Provide the (x, y) coordinate of the cell's center where the given text is located.  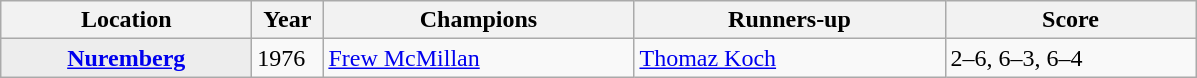
Champions (478, 20)
Runners-up (790, 20)
Thomaz Koch (790, 58)
Frew McMillan (478, 58)
Nuremberg (126, 58)
Score (1070, 20)
Year (288, 20)
1976 (288, 58)
Location (126, 20)
2–6, 6–3, 6–4 (1070, 58)
